Scan for the cell matching the given text and deliver its (X, Y) coordinate at center. 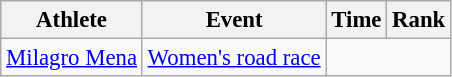
Time (356, 20)
Event (234, 20)
Women's road race (234, 58)
Milagro Mena (72, 58)
Rank (419, 20)
Athlete (72, 20)
